Return the (X, Y) coordinate for the center point of the cell that contains the specified text.  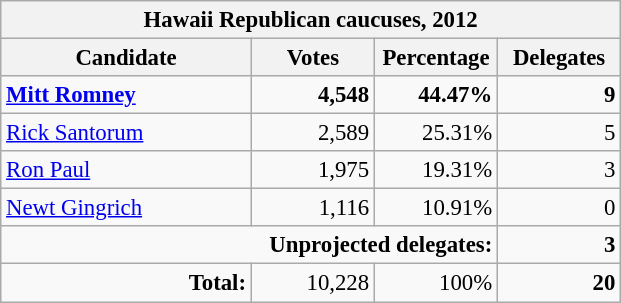
Newt Gingrich (126, 208)
25.31% (436, 133)
Votes (312, 58)
Mitt Romney (126, 95)
20 (560, 283)
Delegates (560, 58)
9 (560, 95)
Rick Santorum (126, 133)
0 (560, 208)
Percentage (436, 58)
19.31% (436, 170)
Ron Paul (126, 170)
10.91% (436, 208)
44.47% (436, 95)
Total: (126, 283)
10,228 (312, 283)
100% (436, 283)
5 (560, 133)
1,975 (312, 170)
Unprojected delegates: (250, 245)
4,548 (312, 95)
2,589 (312, 133)
1,116 (312, 208)
Hawaii Republican caucuses, 2012 (311, 20)
Candidate (126, 58)
